Identify which cell holds the provided text, then report its (x, y) central coordinate. 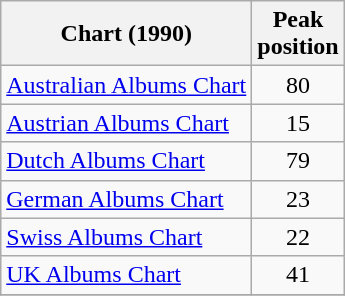
Dutch Albums Chart (126, 161)
Swiss Albums Chart (126, 237)
Chart (1990) (126, 34)
German Albums Chart (126, 199)
23 (298, 199)
UK Albums Chart (126, 275)
Peakposition (298, 34)
Austrian Albums Chart (126, 123)
79 (298, 161)
Australian Albums Chart (126, 85)
80 (298, 85)
22 (298, 237)
41 (298, 275)
15 (298, 123)
